Return (X, Y) of the center of cell containing provided text 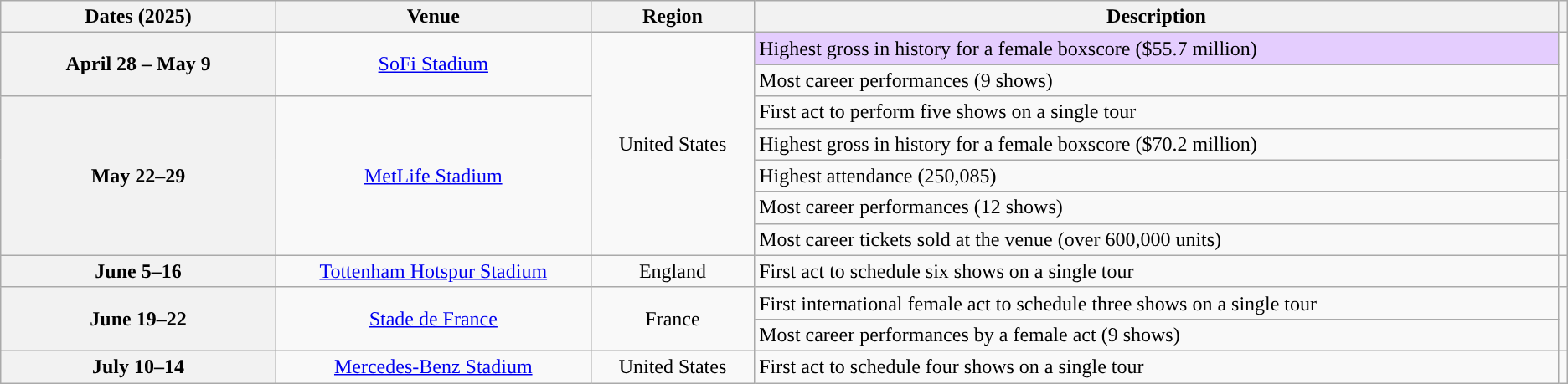
June 5–16 (139, 271)
First act to schedule six shows on a single tour (1157, 271)
June 19–22 (139, 319)
May 22–29 (139, 176)
Highest attendance (250,085) (1157, 176)
Most career performances (9 shows) (1157, 80)
SoFi Stadium (433, 64)
France (672, 319)
Dates (2025) (139, 17)
Most career tickets sold at the venue (over 600,000 units) (1157, 239)
Highest gross in history for a female boxscore ($70.2 million) (1157, 144)
Most career performances (12 shows) (1157, 207)
Mercedes-Benz Stadium (433, 366)
July 10–14 (139, 366)
MetLife Stadium (433, 176)
First international female act to schedule three shows on a single tour (1157, 303)
First act to perform five shows on a single tour (1157, 112)
First act to schedule four shows on a single tour (1157, 366)
Venue (433, 17)
England (672, 271)
Description (1157, 17)
Stade de France (433, 319)
Tottenham Hotspur Stadium (433, 271)
Most career performances by a female act (9 shows) (1157, 335)
April 28 – May 9 (139, 64)
Region (672, 17)
Highest gross in history for a female boxscore ($55.7 million) (1157, 49)
